Provide the (x, y) coordinate of the cell's center where the given text is located.  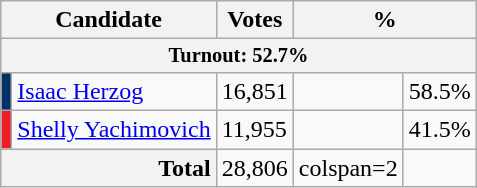
% (384, 20)
Total (108, 168)
Isaac Herzog (114, 91)
41.5% (440, 130)
11,955 (254, 130)
28,806 (254, 168)
Candidate (108, 20)
Turnout: 52.7% (239, 56)
Shelly Yachimovich (114, 130)
16,851 (254, 91)
58.5% (440, 91)
colspan=2 (348, 168)
Votes (254, 20)
